Capture the cell that displays the provided text and extract its [X, Y] central coordinate. 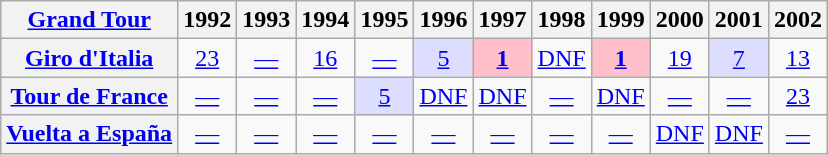
13 [798, 58]
16 [326, 58]
1998 [562, 20]
1995 [384, 20]
Tour de France [90, 96]
Grand Tour [90, 20]
1994 [326, 20]
2000 [680, 20]
1992 [208, 20]
Giro d'Italia [90, 58]
1999 [620, 20]
Vuelta a España [90, 134]
1993 [266, 20]
1996 [444, 20]
19 [680, 58]
2002 [798, 20]
1997 [502, 20]
7 [738, 58]
2001 [738, 20]
